Return the (x, y) coordinate for the center point of the cell that contains the specified text.  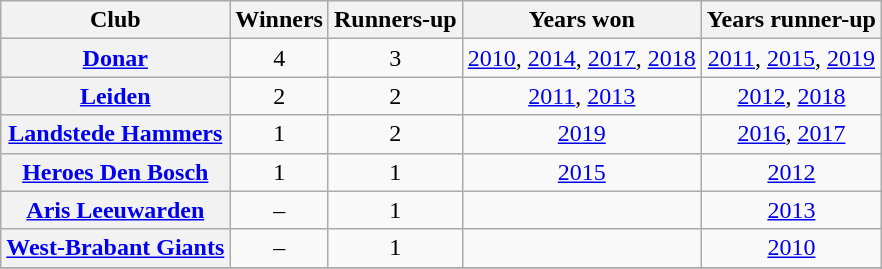
Years won (582, 20)
2010, 2014, 2017, 2018 (582, 58)
Leiden (116, 96)
Winners (280, 20)
2011, 2015, 2019 (791, 58)
2016, 2017 (791, 134)
Club (116, 20)
Aris Leeuwarden (116, 210)
2012 (791, 172)
2019 (582, 134)
2013 (791, 210)
Runners-up (395, 20)
Landstede Hammers (116, 134)
West-Brabant Giants (116, 248)
3 (395, 58)
2015 (582, 172)
4 (280, 58)
Donar (116, 58)
Heroes Den Bosch (116, 172)
Years runner-up (791, 20)
2012, 2018 (791, 96)
2010 (791, 248)
2011, 2013 (582, 96)
